Output the [X, Y] coordinate of the center of the cell containing the given text.  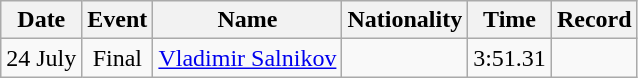
Name [248, 20]
Date [42, 20]
3:51.31 [510, 58]
Vladimir Salnikov [248, 58]
Event [118, 20]
Final [118, 58]
Record [594, 20]
24 July [42, 58]
Nationality [405, 20]
Time [510, 20]
